Extract the [X, Y] coordinate from the center of the cell holding the provided text.  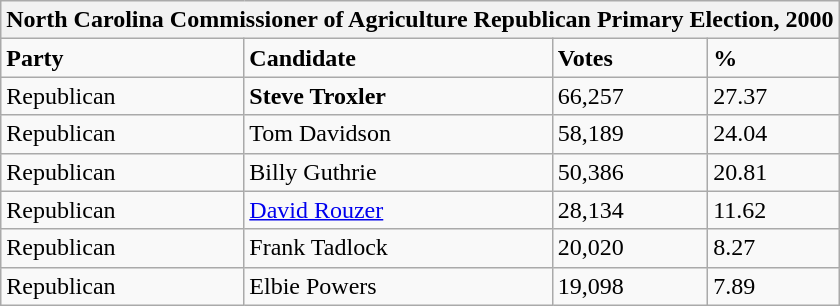
North Carolina Commissioner of Agriculture Republican Primary Election, 2000 [420, 20]
7.89 [774, 286]
24.04 [774, 134]
David Rouzer [398, 210]
19,098 [630, 286]
28,134 [630, 210]
50,386 [630, 172]
Elbie Powers [398, 286]
Votes [630, 58]
20,020 [630, 248]
Tom Davidson [398, 134]
58,189 [630, 134]
Billy Guthrie [398, 172]
20.81 [774, 172]
11.62 [774, 210]
Party [122, 58]
27.37 [774, 96]
% [774, 58]
Candidate [398, 58]
Frank Tadlock [398, 248]
8.27 [774, 248]
Steve Troxler [398, 96]
66,257 [630, 96]
